Find where the given text appears and provide that cell's center as (x, y) coordinate. 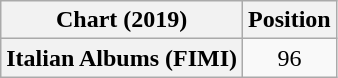
Chart (2019) (122, 20)
Position (290, 20)
96 (290, 58)
Italian Albums (FIMI) (122, 58)
